Identify which cell holds the provided text, then report its [x, y] central coordinate. 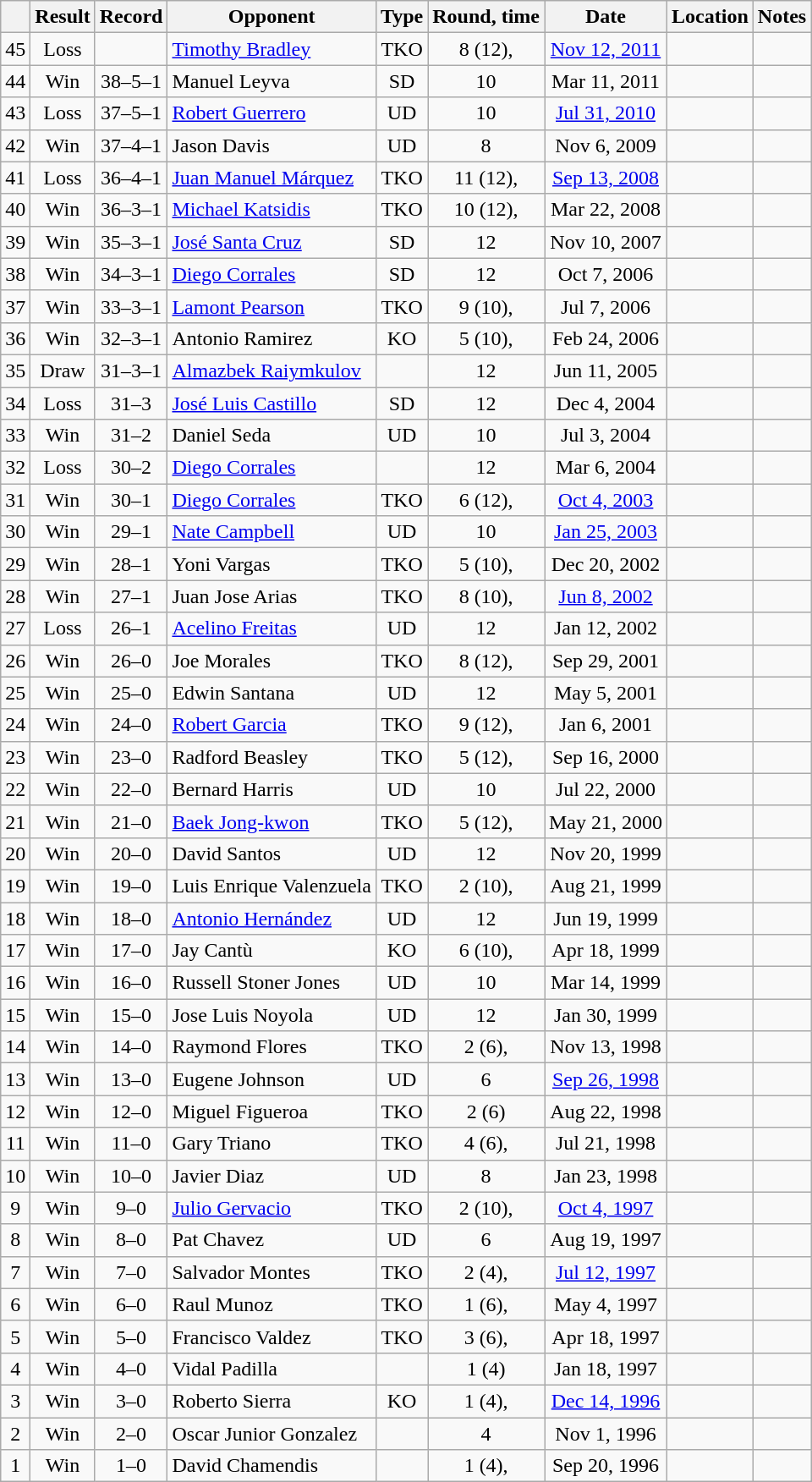
Raul Munoz [272, 1304]
2 [15, 1434]
14–0 [131, 1047]
36–4–1 [131, 178]
Dec 4, 2004 [606, 403]
Nov 10, 2007 [606, 242]
Location [710, 17]
33 [15, 436]
9 (10), [486, 306]
8–0 [131, 1240]
13–0 [131, 1079]
31–3–1 [131, 370]
Date [606, 17]
2 (6), [486, 1047]
Jul 31, 2010 [606, 113]
Miguel Figueroa [272, 1111]
37–5–1 [131, 113]
1–0 [131, 1466]
Juan Jose Arias [272, 596]
7 [15, 1272]
Jan 30, 1999 [606, 1015]
23–0 [131, 757]
27–1 [131, 596]
Francisco Valdez [272, 1337]
Jan 25, 2003 [606, 532]
28–1 [131, 564]
Pat Chavez [272, 1240]
26–0 [131, 661]
29 [15, 564]
19 [15, 886]
Julio Gervacio [272, 1208]
Nov 1, 1996 [606, 1434]
Result [63, 17]
14 [15, 1047]
Roberto Sierra [272, 1401]
Feb 24, 2006 [606, 338]
22 [15, 789]
37–4–1 [131, 145]
13 [15, 1079]
17–0 [131, 951]
Nate Campbell [272, 532]
Oscar Junior Gonzalez [272, 1434]
Yoni Vargas [272, 564]
Acelino Freitas [272, 628]
Nov 13, 1998 [606, 1047]
30 [15, 532]
11 (12), [486, 178]
Round, time [486, 17]
9 [15, 1208]
Jun 8, 2002 [606, 596]
31 [15, 500]
Baek Jong-kwon [272, 821]
Antonio Ramirez [272, 338]
30–1 [131, 500]
6–0 [131, 1304]
28 [15, 596]
9 (12), [486, 725]
David Chamendis [272, 1466]
Jan 6, 2001 [606, 725]
Joe Morales [272, 661]
19–0 [131, 886]
Vidal Padilla [272, 1369]
12–0 [131, 1111]
Jan 12, 2002 [606, 628]
10 (12), [486, 210]
34 [15, 403]
5–0 [131, 1337]
Jason Davis [272, 145]
36 [15, 338]
Jan 18, 1997 [606, 1369]
27 [15, 628]
16–0 [131, 983]
Robert Guerrero [272, 113]
Juan Manuel Márquez [272, 178]
2–0 [131, 1434]
Mar 22, 2008 [606, 210]
38 [15, 274]
25 [15, 693]
35 [15, 370]
4–0 [131, 1369]
Type [401, 17]
26 [15, 661]
38–5–1 [131, 81]
Sep 13, 2008 [606, 178]
18 [15, 918]
6 (12), [486, 500]
Manuel Leyva [272, 81]
Aug 19, 1997 [606, 1240]
Opponent [272, 17]
39 [15, 242]
Lamont Pearson [272, 306]
Jun 19, 1999 [606, 918]
18–0 [131, 918]
33–3–1 [131, 306]
Aug 21, 1999 [606, 886]
Dec 20, 2002 [606, 564]
24 [15, 725]
40 [15, 210]
29–1 [131, 532]
9–0 [131, 1208]
23 [15, 757]
3 [15, 1401]
Apr 18, 1997 [606, 1337]
Russell Stoner Jones [272, 983]
Sep 20, 1996 [606, 1466]
Mar 11, 2011 [606, 81]
1 [15, 1466]
42 [15, 145]
José Luis Castillo [272, 403]
Edwin Santana [272, 693]
Timothy Bradley [272, 49]
1 (4) [486, 1369]
Jan 23, 1998 [606, 1176]
Apr 18, 1999 [606, 951]
36–3–1 [131, 210]
3–0 [131, 1401]
May 4, 1997 [606, 1304]
May 5, 2001 [606, 693]
Michael Katsidis [272, 210]
24–0 [131, 725]
37 [15, 306]
22–0 [131, 789]
Sep 16, 2000 [606, 757]
May 21, 2000 [606, 821]
Jul 3, 2004 [606, 436]
David Santos [272, 854]
34–3–1 [131, 274]
4 (6), [486, 1144]
2 (4), [486, 1272]
26–1 [131, 628]
Sep 29, 2001 [606, 661]
Jul 21, 1998 [606, 1144]
15 [15, 1015]
Salvador Montes [272, 1272]
Almazbek Raiymkulov [272, 370]
30–2 [131, 468]
20 [15, 854]
20–0 [131, 854]
25–0 [131, 693]
Oct 4, 1997 [606, 1208]
31–2 [131, 436]
21–0 [131, 821]
32 [15, 468]
Luis Enrique Valenzuela [272, 886]
Jose Luis Noyola [272, 1015]
1 (6), [486, 1304]
Nov 20, 1999 [606, 854]
Antonio Hernández [272, 918]
31–3 [131, 403]
10–0 [131, 1176]
3 (6), [486, 1337]
17 [15, 951]
11 [15, 1144]
Robert Garcia [272, 725]
Radford Beasley [272, 757]
Oct 7, 2006 [606, 274]
Aug 22, 1998 [606, 1111]
5 [15, 1337]
Jun 11, 2005 [606, 370]
15–0 [131, 1015]
11–0 [131, 1144]
Notes [782, 17]
Eugene Johnson [272, 1079]
Record [131, 17]
8 (10), [486, 596]
Jay Cantù [272, 951]
45 [15, 49]
Gary Triano [272, 1144]
Oct 4, 2003 [606, 500]
Sep 26, 1998 [606, 1079]
16 [15, 983]
Jul 7, 2006 [606, 306]
7–0 [131, 1272]
Mar 6, 2004 [606, 468]
Javier Diaz [272, 1176]
Jul 12, 1997 [606, 1272]
Bernard Harris [272, 789]
43 [15, 113]
Nov 12, 2011 [606, 49]
35–3–1 [131, 242]
Nov 6, 2009 [606, 145]
Raymond Flores [272, 1047]
Dec 14, 1996 [606, 1401]
21 [15, 821]
44 [15, 81]
32–3–1 [131, 338]
José Santa Cruz [272, 242]
6 (10), [486, 951]
2 (6) [486, 1111]
Draw [63, 370]
Daniel Seda [272, 436]
Mar 14, 1999 [606, 983]
41 [15, 178]
Jul 22, 2000 [606, 789]
